Determine the (x, y) coordinate at the center of the cell enclosing the given text.  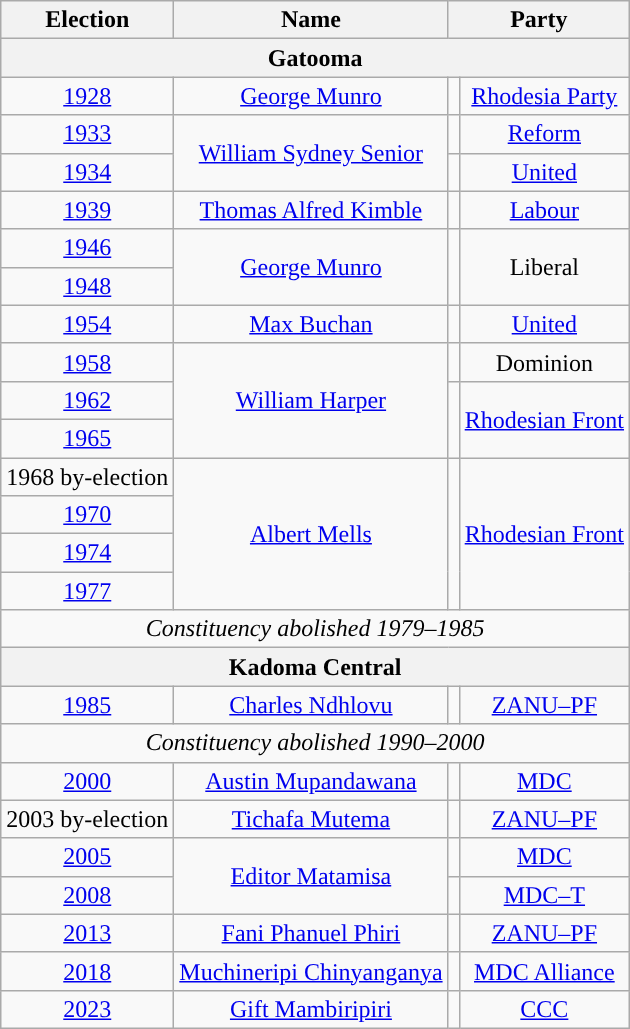
Muchineripi Chinyanganya (311, 971)
Tichafa Mutema (311, 819)
Election (88, 20)
Constituency abolished 1979–1985 (316, 629)
1985 (88, 705)
MDC–T (544, 895)
Party (538, 20)
Constituency abolished 1990–2000 (316, 743)
1934 (88, 172)
Labour (544, 210)
1974 (88, 553)
Editor Matamisa (311, 876)
MDC Alliance (544, 971)
Fani Phanuel Phiri (311, 933)
Reform (544, 134)
Kadoma Central (316, 667)
Thomas Alfred Kimble (311, 210)
Gatooma (316, 58)
2023 (88, 1009)
1954 (88, 324)
2013 (88, 933)
1977 (88, 591)
2005 (88, 857)
Max Buchan (311, 324)
Name (311, 20)
1970 (88, 515)
1948 (88, 286)
1965 (88, 438)
William Sydney Senior (311, 153)
2008 (88, 895)
CCC (544, 1009)
Rhodesia Party (544, 96)
1928 (88, 96)
Charles Ndhlovu (311, 705)
William Harper (311, 400)
2000 (88, 781)
1946 (88, 248)
2018 (88, 971)
Austin Mupandawana (311, 781)
1939 (88, 210)
2003 by-election (88, 819)
Liberal (544, 267)
1968 by-election (88, 477)
Gift Mambiripiri (311, 1009)
Dominion (544, 362)
1962 (88, 400)
1958 (88, 362)
1933 (88, 134)
Albert Mells (311, 534)
